Return the (X, Y) coordinate for the center point of the cell that contains the specified text.  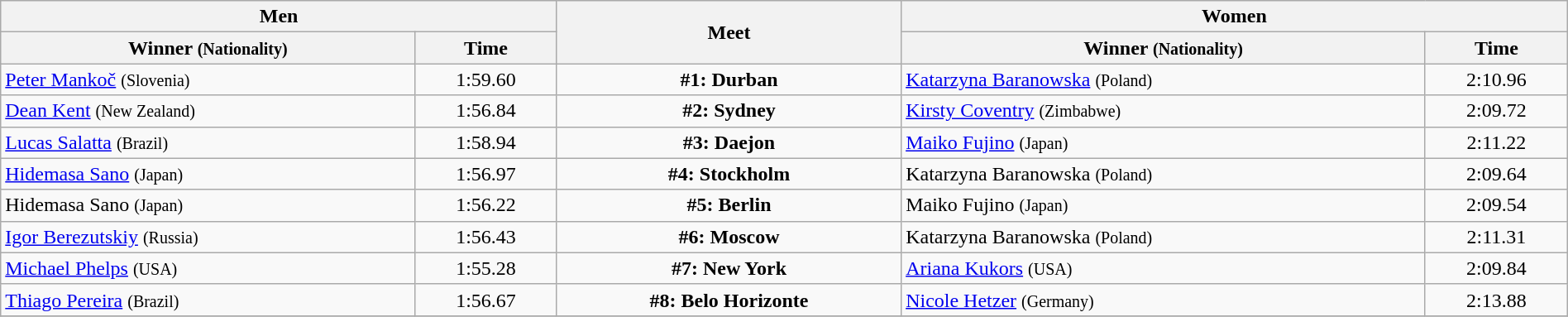
Thiago Pereira (Brazil) (208, 300)
2:10.96 (1496, 79)
Ariana Kukors (USA) (1164, 268)
Nicole Hetzer (Germany) (1164, 300)
Peter Mankoč (Slovenia) (208, 79)
1:56.22 (486, 205)
1:56.67 (486, 300)
Michael Phelps (USA) (208, 268)
Dean Kent (New Zealand) (208, 111)
2:11.31 (1496, 237)
Igor Berezutskiy (Russia) (208, 237)
1:55.28 (486, 268)
2:09.64 (1496, 174)
1:56.97 (486, 174)
#4: Stockholm (729, 174)
#2: Sydney (729, 111)
#6: Moscow (729, 237)
Lucas Salatta (Brazil) (208, 142)
Meet (729, 32)
2:13.88 (1496, 300)
1:59.60 (486, 79)
Men (280, 17)
1:56.43 (486, 237)
2:11.22 (1496, 142)
Women (1235, 17)
#1: Durban (729, 79)
2:09.54 (1496, 205)
2:09.84 (1496, 268)
#8: Belo Horizonte (729, 300)
#7: New York (729, 268)
#5: Berlin (729, 205)
2:09.72 (1496, 111)
1:58.94 (486, 142)
1:56.84 (486, 111)
Kirsty Coventry (Zimbabwe) (1164, 111)
#3: Daejon (729, 142)
